Search for the cell housing the specified text and yield its (x, y) center coordinate. 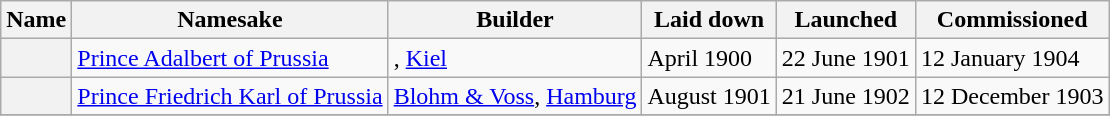
Prince Adalbert of Prussia (230, 58)
Builder (515, 20)
Blohm & Voss, Hamburg (515, 96)
12 December 1903 (1012, 96)
Commissioned (1012, 20)
Laid down (709, 20)
April 1900 (709, 58)
, Kiel (515, 58)
Name (36, 20)
Launched (846, 20)
22 June 1901 (846, 58)
12 January 1904 (1012, 58)
Prince Friedrich Karl of Prussia (230, 96)
21 June 1902 (846, 96)
August 1901 (709, 96)
Namesake (230, 20)
